Extract the [x, y] coordinate from the center of the cell holding the provided text.  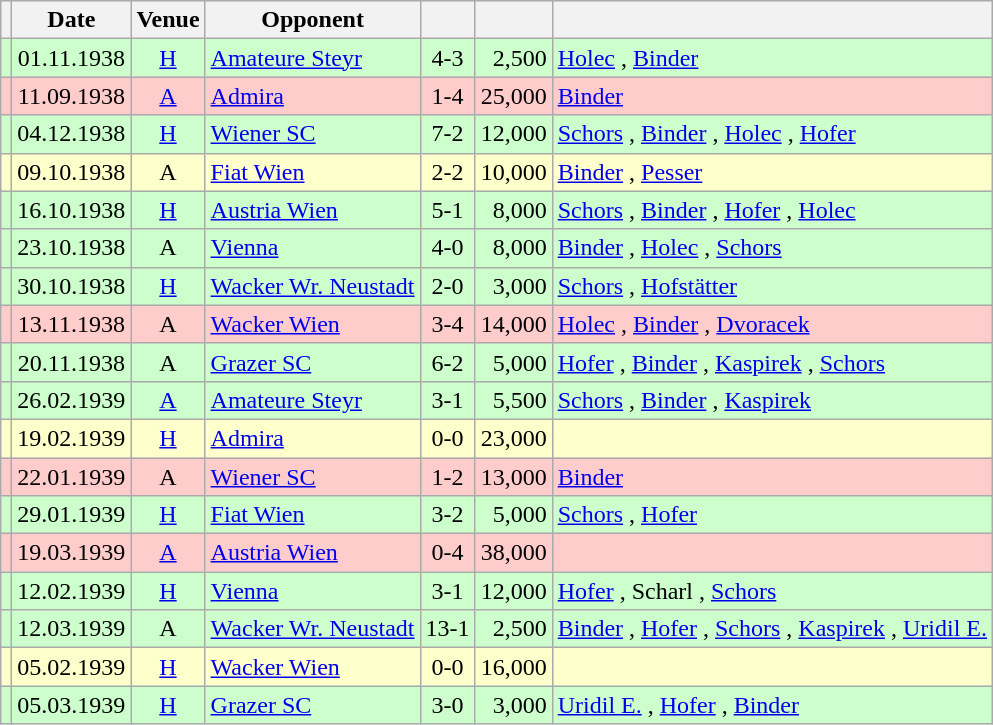
3-0 [448, 705]
Opponent [312, 20]
14,000 [514, 324]
Hofer , Scharl , Schors [772, 591]
7-2 [448, 134]
26.02.1939 [72, 400]
13.11.1938 [72, 324]
Holec , Binder , Dvoracek [772, 324]
10,000 [514, 172]
Binder , Pesser [772, 172]
Date [72, 20]
13,000 [514, 477]
Binder , Holec , Schors [772, 248]
Schors , Hofstätter [772, 286]
11.09.1938 [72, 96]
2-0 [448, 286]
5,500 [514, 400]
12.02.1939 [72, 591]
Schors , Hofer [772, 515]
20.11.1938 [72, 362]
4-0 [448, 248]
2-2 [448, 172]
16.10.1938 [72, 210]
19.03.1939 [72, 553]
16,000 [514, 667]
04.12.1938 [72, 134]
22.01.1939 [72, 477]
30.10.1938 [72, 286]
Hofer , Binder , Kaspirek , Schors [772, 362]
38,000 [514, 553]
Schors , Binder , Hofer , Holec [772, 210]
Uridil E. , Hofer , Binder [772, 705]
05.03.1939 [72, 705]
Binder , Hofer , Schors , Kaspirek , Uridil E. [772, 629]
0-4 [448, 553]
Holec , Binder [772, 58]
Schors , Binder , Kaspirek [772, 400]
5-1 [448, 210]
1-2 [448, 477]
6-2 [448, 362]
05.02.1939 [72, 667]
1-4 [448, 96]
23.10.1938 [72, 248]
13-1 [448, 629]
3-4 [448, 324]
29.01.1939 [72, 515]
Schors , Binder , Holec , Hofer [772, 134]
09.10.1938 [72, 172]
3-2 [448, 515]
25,000 [514, 96]
01.11.1938 [72, 58]
4-3 [448, 58]
19.02.1939 [72, 438]
12.03.1939 [72, 629]
Venue [168, 20]
23,000 [514, 438]
